Identify which cell holds the provided text, then report its [X, Y] central coordinate. 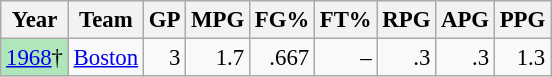
– [346, 58]
MPG [218, 20]
Boston [106, 58]
Team [106, 20]
APG [466, 20]
1.7 [218, 58]
1.3 [522, 58]
3 [164, 58]
FT% [346, 20]
GP [164, 20]
.667 [282, 58]
Year [35, 20]
PPG [522, 20]
FG% [282, 20]
1968† [35, 58]
RPG [406, 20]
